For the text-containing cell, return its midpoint in (x, y) coordinate format. 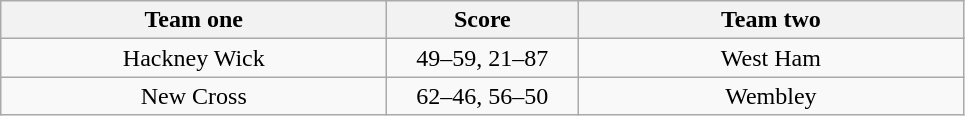
Wembley (771, 96)
Team two (771, 20)
Hackney Wick (194, 58)
49–59, 21–87 (482, 58)
62–46, 56–50 (482, 96)
West Ham (771, 58)
New Cross (194, 96)
Team one (194, 20)
Score (482, 20)
